Output the [X, Y] coordinate of the center of the cell containing the given text.  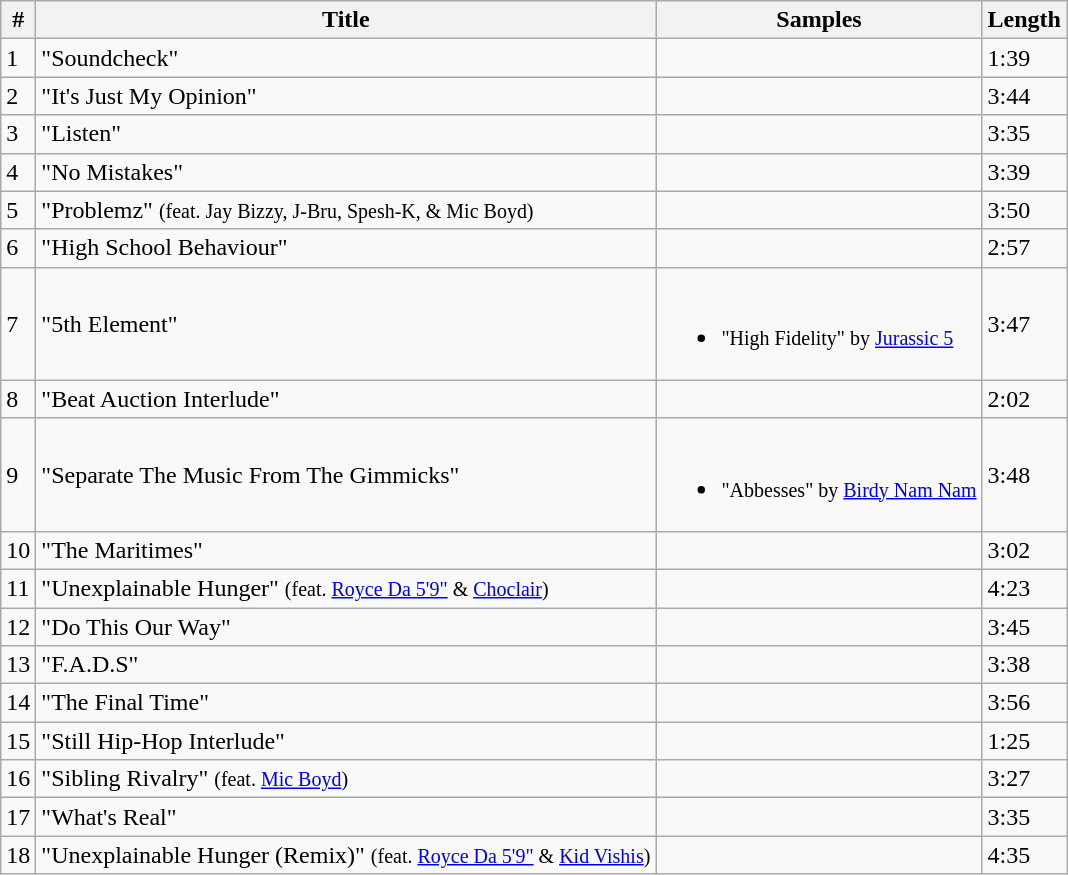
3:50 [1024, 210]
"Unexplainable Hunger" (feat. Royce Da 5'9" & Choclair) [346, 588]
13 [18, 665]
3:38 [1024, 665]
12 [18, 627]
"F.A.D.S" [346, 665]
5 [18, 210]
4:35 [1024, 855]
3:48 [1024, 474]
17 [18, 817]
"It's Just My Opinion" [346, 96]
Title [346, 20]
"High School Behaviour" [346, 248]
3:56 [1024, 703]
3:02 [1024, 550]
2:57 [1024, 248]
18 [18, 855]
4:23 [1024, 588]
1:39 [1024, 58]
1:25 [1024, 741]
Length [1024, 20]
"Listen" [346, 134]
"The Maritimes" [346, 550]
"High Fidelity" by Jurassic 5 [819, 324]
6 [18, 248]
"Sibling Rivalry" (feat. Mic Boyd) [346, 779]
2:02 [1024, 399]
"Beat Auction Interlude" [346, 399]
"Soundcheck" [346, 58]
"Separate The Music From The Gimmicks" [346, 474]
3:27 [1024, 779]
3:44 [1024, 96]
3:45 [1024, 627]
"Still Hip-Hop Interlude" [346, 741]
14 [18, 703]
"What's Real" [346, 817]
"Do This Our Way" [346, 627]
7 [18, 324]
"Problemz" (feat. Jay Bizzy, J-Bru, Spesh-K, & Mic Boyd) [346, 210]
15 [18, 741]
8 [18, 399]
16 [18, 779]
3:47 [1024, 324]
1 [18, 58]
2 [18, 96]
# [18, 20]
3 [18, 134]
"Abbesses" by Birdy Nam Nam [819, 474]
"5th Element" [346, 324]
4 [18, 172]
9 [18, 474]
3:39 [1024, 172]
"No Mistakes" [346, 172]
"The Final Time" [346, 703]
"Unexplainable Hunger (Remix)" (feat. Royce Da 5'9" & Kid Vishis) [346, 855]
Samples [819, 20]
11 [18, 588]
10 [18, 550]
